Find where the given text appears and provide that cell's center as [X, Y] coordinate. 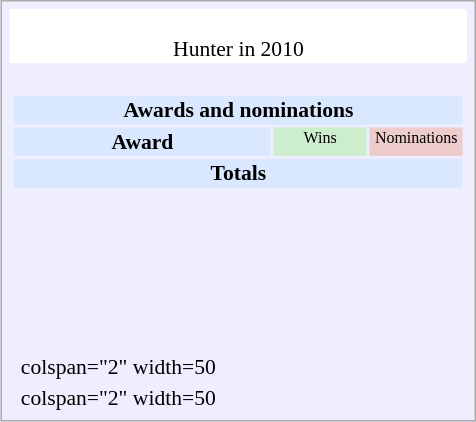
Totals [238, 173]
Awards and nominations [238, 110]
Nominations [416, 141]
Award [142, 141]
Awards and nominations Award Wins Nominations Totals [239, 208]
Wins [320, 141]
Hunter in 2010 [239, 36]
